For the text-containing cell, return its midpoint in [x, y] coordinate format. 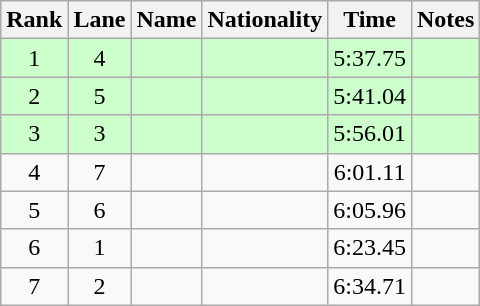
6:01.11 [370, 172]
5:56.01 [370, 134]
Time [370, 20]
6:05.96 [370, 210]
6:23.45 [370, 248]
Name [166, 20]
Rank [34, 20]
Notes [445, 20]
Lane [100, 20]
Nationality [265, 20]
5:41.04 [370, 96]
5:37.75 [370, 58]
6:34.71 [370, 286]
